Capture the cell that displays the provided text and extract its [x, y] central coordinate. 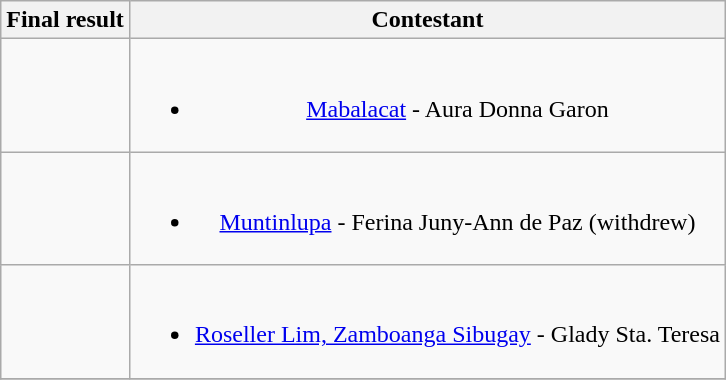
Roseller Lim, Zamboanga Sibugay - Glady Sta. Teresa [427, 322]
Final result [66, 20]
Contestant [427, 20]
Mabalacat - Aura Donna Garon [427, 96]
Muntinlupa - Ferina Juny-Ann de Paz (withdrew) [427, 208]
